Extract the [X, Y] coordinate from the center of the cell holding the provided text.  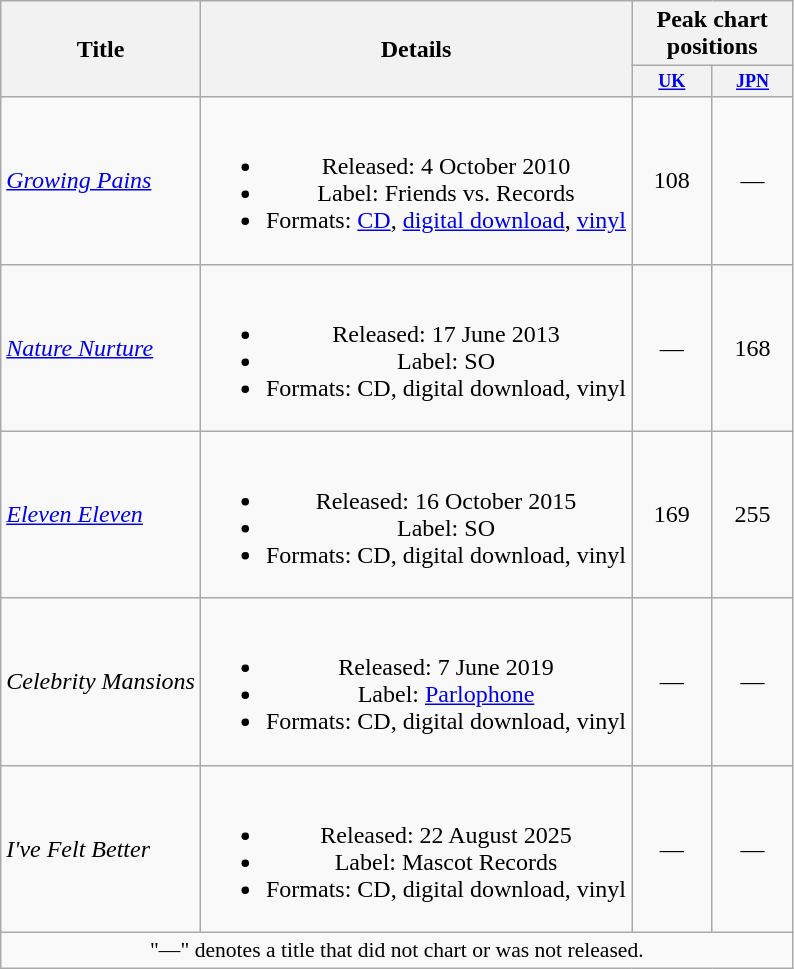
108 [672, 180]
255 [752, 514]
"—" denotes a title that did not chart or was not released. [397, 950]
Released: 17 June 2013Label: SOFormats: CD, digital download, vinyl [416, 348]
Title [101, 49]
Peak chart positions [712, 34]
JPN [752, 82]
Nature Nurture [101, 348]
Released: 22 August 2025Label: Mascot RecordsFormats: CD, digital download, vinyl [416, 848]
Released: 16 October 2015Label: SOFormats: CD, digital download, vinyl [416, 514]
UK [672, 82]
168 [752, 348]
Released: 7 June 2019Label: ParlophoneFormats: CD, digital download, vinyl [416, 682]
Details [416, 49]
169 [672, 514]
I've Felt Better [101, 848]
Growing Pains [101, 180]
Celebrity Mansions [101, 682]
Eleven Eleven [101, 514]
Released: 4 October 2010Label: Friends vs. RecordsFormats: CD, digital download, vinyl [416, 180]
